Scan for the cell matching the given text and deliver its [X, Y] coordinate at center. 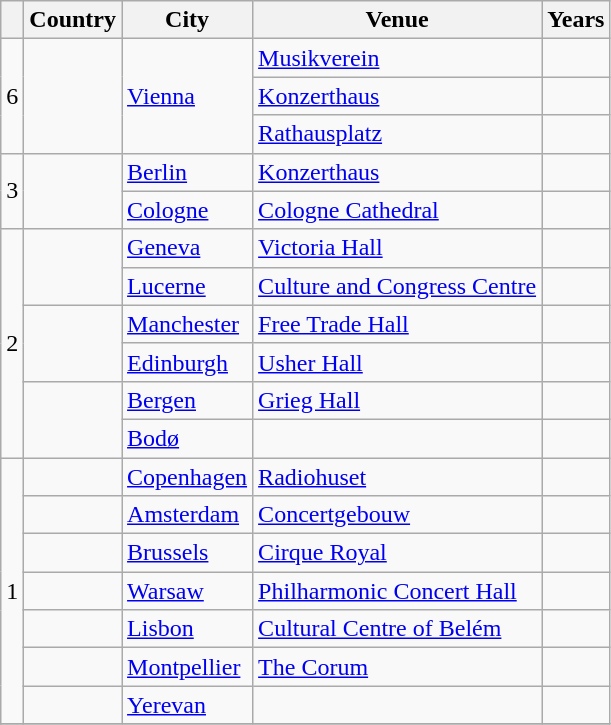
Rathausplatz [398, 134]
Amsterdam [188, 515]
2 [12, 343]
City [188, 20]
Concertgebouw [398, 515]
Brussels [188, 553]
Cultural Centre of Belém [398, 629]
Vienna [188, 96]
Geneva [188, 248]
Venue [398, 20]
Lucerne [188, 286]
Victoria Hall [398, 248]
Montpellier [188, 667]
Cologne Cathedral [398, 210]
Usher Hall [398, 362]
Country [73, 20]
Philharmonic Concert Hall [398, 591]
Cologne [188, 210]
Manchester [188, 324]
Musikverein [398, 58]
6 [12, 96]
3 [12, 191]
Lisbon [188, 629]
The Corum [398, 667]
Grieg Hall [398, 400]
Bodø [188, 438]
Yerevan [188, 705]
Cirque Royal [398, 553]
Warsaw [188, 591]
Berlin [188, 172]
1 [12, 591]
Copenhagen [188, 477]
Bergen [188, 400]
Edinburgh [188, 362]
Years [576, 20]
Radiohuset [398, 477]
Culture and Congress Centre [398, 286]
Free Trade Hall [398, 324]
